Locate the cell with the specified text and output its (x, y) center coordinate. 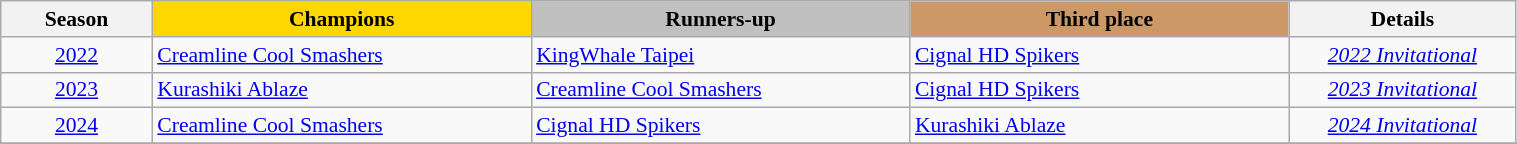
2022 (77, 55)
Champions (342, 19)
2022 Invitational (1402, 55)
2023 Invitational (1402, 90)
2024 Invitational (1402, 126)
2024 (77, 126)
Details (1402, 19)
2023 (77, 90)
Third place (1100, 19)
KingWhale Taipei (720, 55)
Runners-up (720, 19)
Season (77, 19)
